Identify which cell holds the provided text, then report its (x, y) central coordinate. 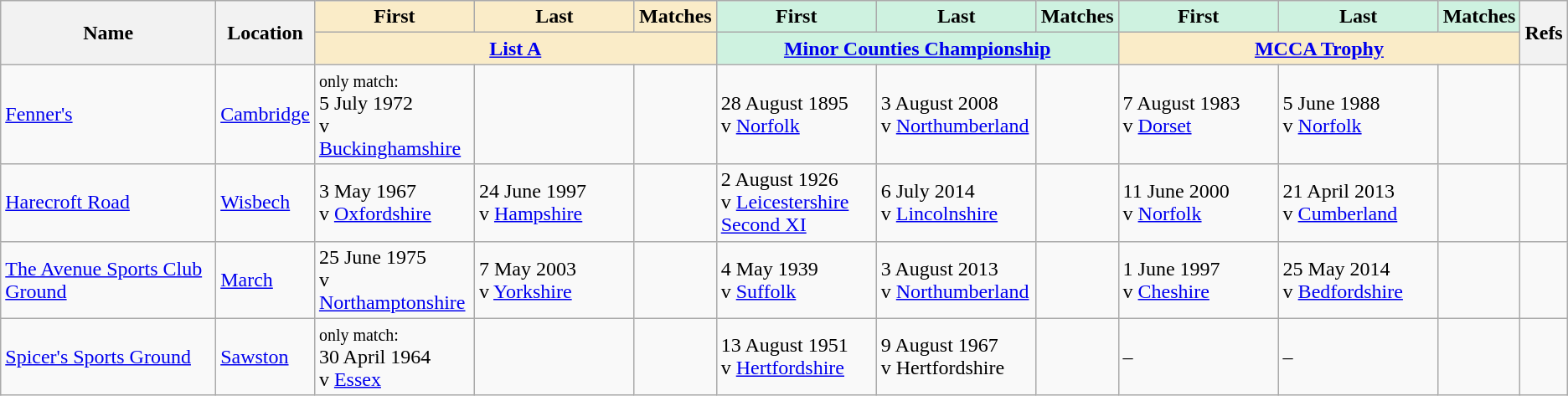
24 June 1997v Hampshire (554, 203)
9 August 1967v Hertfordshire (957, 357)
Fenner's (109, 114)
MCCA Trophy (1319, 49)
3 August 2013v Northumberland (957, 280)
Sawston (266, 357)
5 June 1988v Norfolk (1359, 114)
21 April 2013v Cumberland (1359, 203)
4 May 1939v Suffolk (796, 280)
Minor Counties Championship (917, 49)
Spicer's Sports Ground (109, 357)
2 August 1926v Leicestershire Second XI (796, 203)
March (266, 280)
3 August 2008v Northumberland (957, 114)
28 August 1895v Norfolk (796, 114)
Wisbech (266, 203)
25 June 1975v Northamptonshire (394, 280)
13 August 1951v Hertfordshire (796, 357)
only match:30 April 1964v Essex (394, 357)
6 July 2014v Lincolnshire (957, 203)
7 May 2003v Yorkshire (554, 280)
only match:5 July 1972v Buckinghamshire (394, 114)
Refs (1544, 33)
Name (109, 33)
Location (266, 33)
1 June 1997v Cheshire (1198, 280)
11 June 2000v Norfolk (1198, 203)
Cambridge (266, 114)
25 May 2014v Bedfordshire (1359, 280)
7 August 1983v Dorset (1198, 114)
Harecroft Road (109, 203)
3 May 1967v Oxfordshire (394, 203)
List A (515, 49)
The Avenue Sports Club Ground (109, 280)
